Search for the cell housing the specified text and yield its (X, Y) center coordinate. 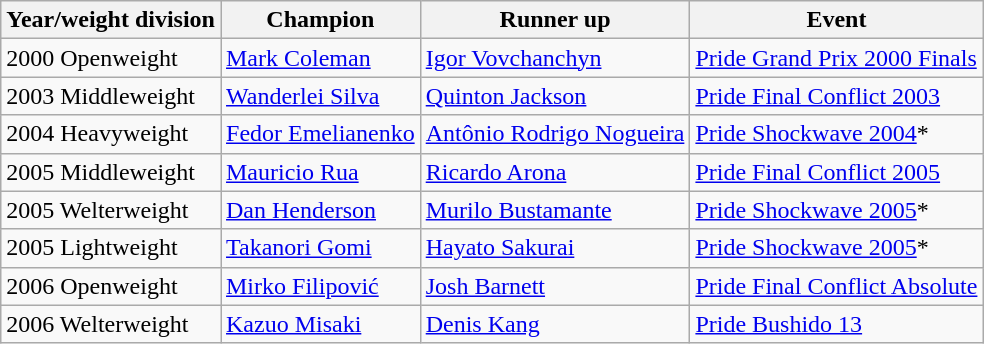
Pride Final Conflict 2005 (836, 172)
Pride Shockwave 2004* (836, 134)
Wanderlei Silva (320, 96)
Dan Henderson (320, 210)
Antônio Rodrigo Nogueira (555, 134)
2005 Welterweight (111, 210)
Pride Final Conflict 2003 (836, 96)
Murilo Bustamante (555, 210)
Denis Kang (555, 324)
2004 Heavyweight (111, 134)
Year/weight division (111, 20)
2000 Openweight (111, 58)
2003 Middleweight (111, 96)
2005 Middleweight (111, 172)
Mirko Filipović (320, 286)
2006 Welterweight (111, 324)
Pride Grand Prix 2000 Finals (836, 58)
Champion (320, 20)
Event (836, 20)
Runner up (555, 20)
Pride Final Conflict Absolute (836, 286)
2006 Openweight (111, 286)
2005 Lightweight (111, 248)
Pride Bushido 13 (836, 324)
Mark Coleman (320, 58)
Takanori Gomi (320, 248)
Mauricio Rua (320, 172)
Hayato Sakurai (555, 248)
Fedor Emelianenko (320, 134)
Josh Barnett (555, 286)
Igor Vovchanchyn (555, 58)
Kazuo Misaki (320, 324)
Quinton Jackson (555, 96)
Ricardo Arona (555, 172)
